Provide the (X, Y) coordinate of the cell's center where the given text is located.  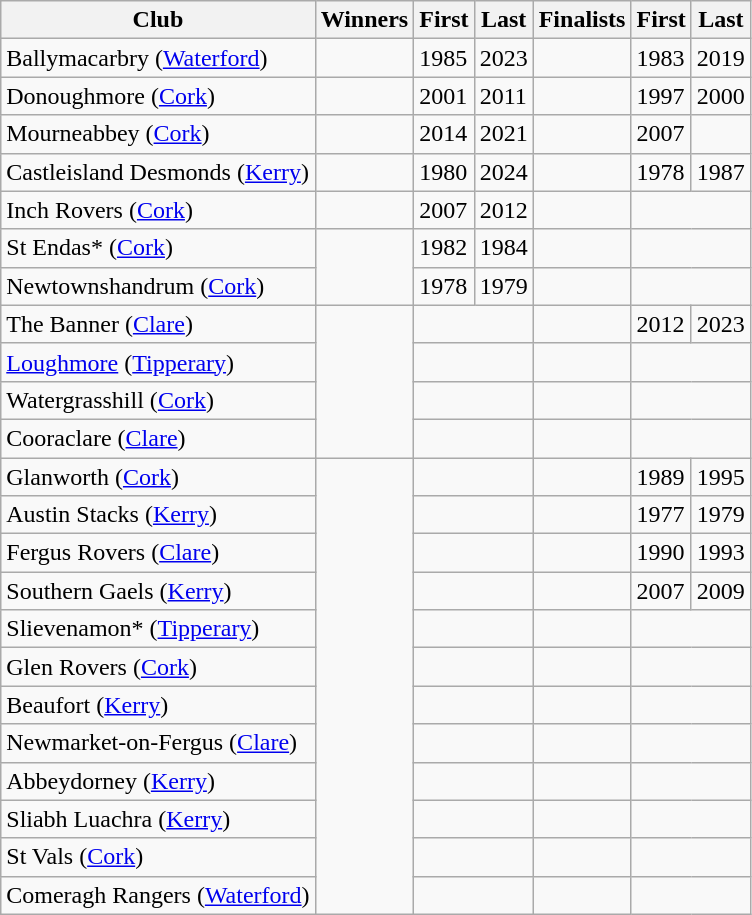
Austin Stacks (Kerry) (158, 515)
Newtownshandrum (Cork) (158, 286)
2001 (444, 96)
1993 (720, 553)
1989 (661, 477)
Mourneabbey (Cork) (158, 134)
Castleisland Desmonds (Kerry) (158, 172)
2019 (720, 58)
Ballymacarbry (Waterford) (158, 58)
2011 (504, 96)
1984 (504, 248)
Glen Rovers (Cork) (158, 667)
Sliabh Luachra (Kerry) (158, 819)
Cooraclare (Clare) (158, 438)
Club (158, 20)
1995 (720, 477)
2000 (720, 96)
St Vals (Cork) (158, 857)
2024 (504, 172)
Southern Gaels (Kerry) (158, 591)
1987 (720, 172)
Slievenamon* (Tipperary) (158, 629)
St Endas* (Cork) (158, 248)
1983 (661, 58)
1977 (661, 515)
Abbeydorney (Kerry) (158, 781)
Beaufort (Kerry) (158, 705)
Comeragh Rangers (Waterford) (158, 895)
1985 (444, 58)
Watergrasshill (Cork) (158, 400)
1980 (444, 172)
Inch Rovers (Cork) (158, 210)
Winners (364, 20)
1997 (661, 96)
Glanworth (Cork) (158, 477)
2014 (444, 134)
1990 (661, 553)
Fergus Rovers (Clare) (158, 553)
2021 (504, 134)
Loughmore (Tipperary) (158, 362)
Donoughmore (Cork) (158, 96)
1982 (444, 248)
Newmarket-on-Fergus (Clare) (158, 743)
The Banner (Clare) (158, 324)
2009 (720, 591)
Finalists (582, 20)
